Capture the cell that displays the provided text and extract its [X, Y] central coordinate. 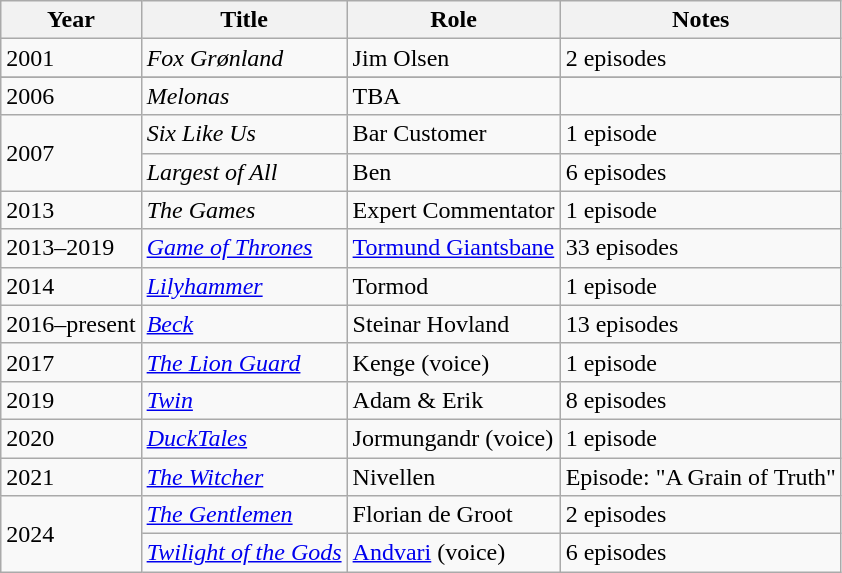
Year [71, 20]
Jim Olsen [454, 58]
Fox Grønland [244, 58]
2021 [71, 477]
33 episodes [700, 248]
Lilyhammer [244, 286]
Kenge (voice) [454, 362]
Steinar Hovland [454, 324]
Twilight of the Gods [244, 553]
Florian de Groot [454, 515]
2013–2019 [71, 248]
The Witcher [244, 477]
2016–present [71, 324]
2007 [71, 153]
Jormungandr (voice) [454, 438]
Notes [700, 20]
Episode: "A Grain of Truth" [700, 477]
2013 [71, 210]
Tormund Giantsbane [454, 248]
Adam & Erik [454, 400]
Melonas [244, 96]
Andvari (voice) [454, 553]
Twin [244, 400]
The Games [244, 210]
Six Like Us [244, 134]
8 episodes [700, 400]
2014 [71, 286]
Largest of All [244, 172]
2006 [71, 96]
Bar Customer [454, 134]
2024 [71, 534]
2020 [71, 438]
Title [244, 20]
Ben [454, 172]
The Lion Guard [244, 362]
2001 [71, 58]
Tormod [454, 286]
Expert Commentator [454, 210]
Nivellen [454, 477]
Beck [244, 324]
2019 [71, 400]
TBA [454, 96]
13 episodes [700, 324]
The Gentlemen [244, 515]
DuckTales [244, 438]
Role [454, 20]
Game of Thrones [244, 248]
2017 [71, 362]
